Search for the cell housing the specified text and yield its (X, Y) center coordinate. 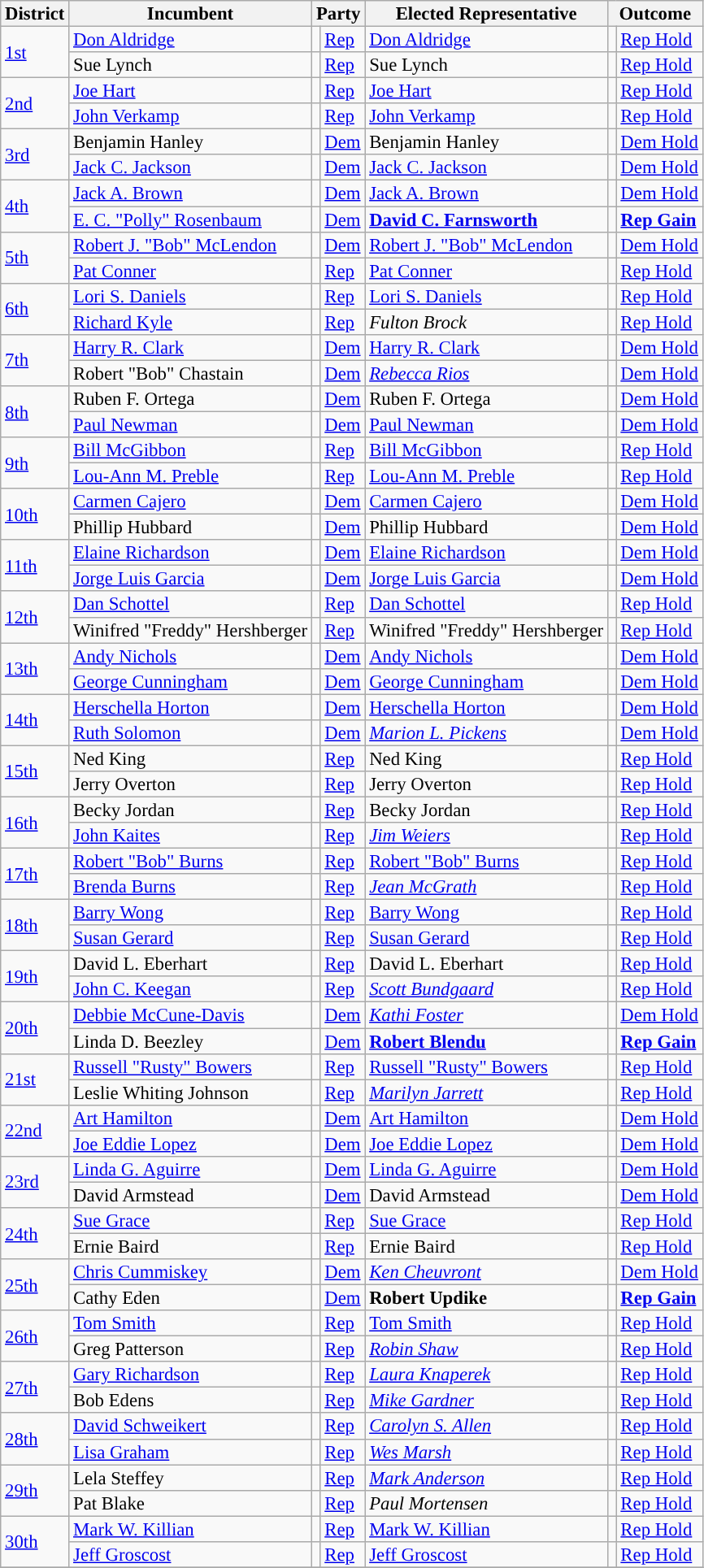
27th (35, 1387)
E. C. "Polly" Rosenbaum (190, 219)
24th (35, 1234)
Brenda Burns (190, 887)
22nd (35, 1130)
District (35, 14)
1st (35, 52)
Elected Representative (486, 14)
Jean McGrath (486, 887)
7th (35, 361)
6th (35, 309)
John C. Keegan (190, 990)
John Kaites (190, 836)
Lisa Graham (190, 1452)
Robert Blendu (486, 1041)
Pat Blake (190, 1503)
David Schweikert (190, 1427)
Laura Knaperek (486, 1375)
Kathi Foster (486, 1015)
Lela Steffey (190, 1478)
Cathy Eden (190, 1298)
Chris Cummiskey (190, 1272)
Carolyn S. Allen (486, 1427)
18th (35, 925)
Outcome (655, 14)
5th (35, 257)
Wes Marsh (486, 1452)
Robert Updike (486, 1298)
3rd (35, 154)
11th (35, 566)
16th (35, 823)
17th (35, 875)
Gary Richardson (190, 1375)
12th (35, 618)
21st (35, 1079)
Paul Mortensen (486, 1503)
Robert "Bob" Chastain (190, 373)
Greg Patterson (190, 1349)
13th (35, 668)
14th (35, 720)
Marilyn Jarrett (486, 1092)
9th (35, 463)
25th (35, 1284)
10th (35, 514)
Scott Bundgaard (486, 990)
30th (35, 1541)
Robin Shaw (486, 1349)
David C. Farnsworth (486, 219)
26th (35, 1336)
Fulton Brock (486, 322)
2nd (35, 104)
Richard Kyle (190, 322)
Ken Cheuvront (486, 1272)
8th (35, 411)
Linda D. Beezley (190, 1041)
Leslie Whiting Johnson (190, 1092)
Ruth Solomon (190, 733)
Rebecca Rios (486, 373)
15th (35, 771)
20th (35, 1027)
23rd (35, 1182)
Mark Anderson (486, 1478)
19th (35, 977)
Jim Weiers (486, 836)
29th (35, 1491)
Incumbent (190, 14)
Debbie McCune-Davis (190, 1015)
Mike Gardner (486, 1401)
Party (338, 14)
28th (35, 1439)
Marion L. Pickens (486, 733)
4th (35, 206)
Bob Edens (190, 1401)
